Locate the cell with the specified text and output its [x, y] center coordinate. 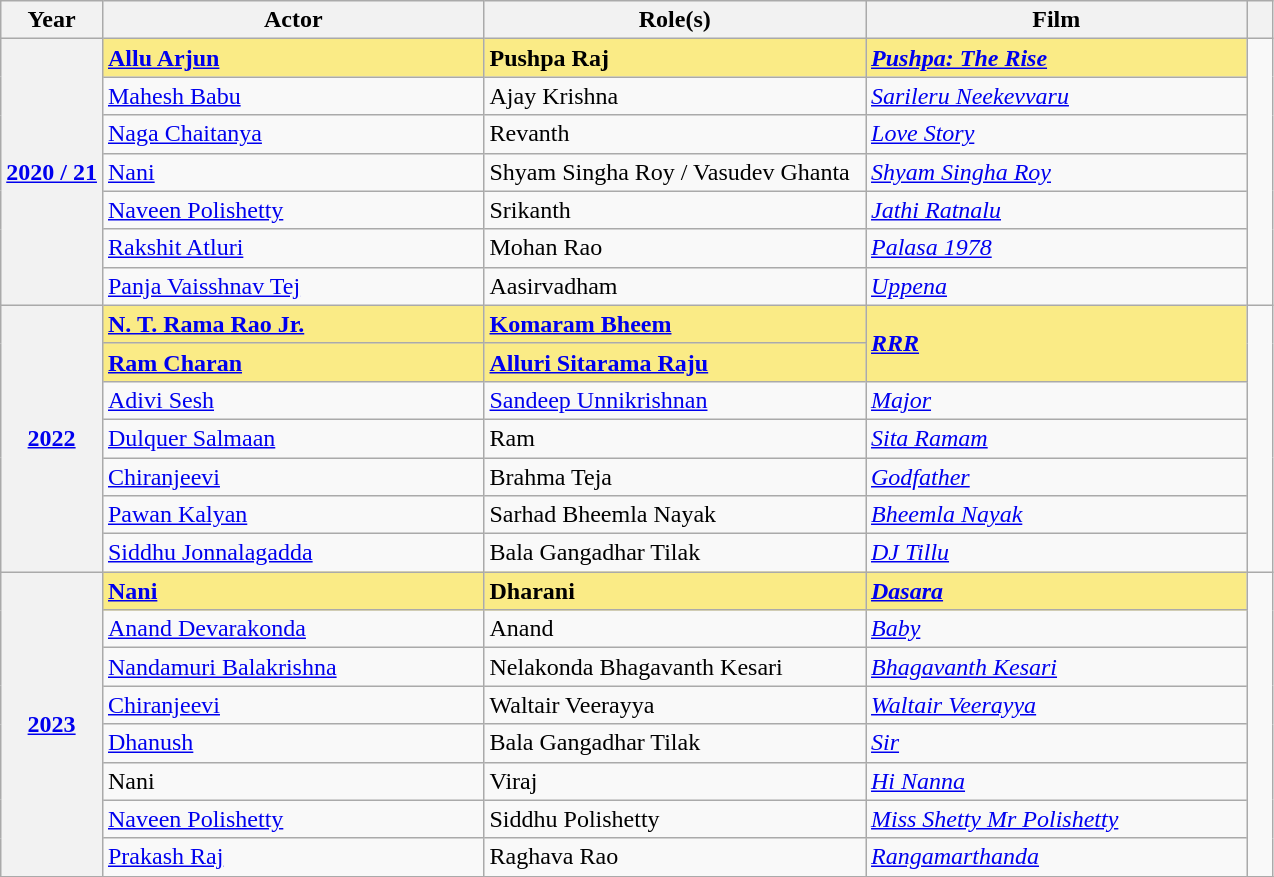
Nelakonda Bhagavanth Kesari [675, 667]
Sandeep Unnikrishnan [675, 400]
RRR [1057, 343]
Allu Arjun [293, 58]
Anand Devarakonda [293, 629]
Sita Ramam [1057, 438]
Uppena [1057, 286]
Komaram Bheem [675, 324]
Brahma Teja [675, 477]
Film [1057, 20]
Palasa 1978 [1057, 248]
Anand [675, 629]
Mohan Rao [675, 248]
Sir [1057, 743]
Shyam Singha Roy [1057, 172]
Prakash Raj [293, 857]
2023 [52, 724]
Ram Charan [293, 362]
Dulquer Salmaan [293, 438]
2022 [52, 438]
Bheemla Nayak [1057, 515]
Alluri Sitarama Raju [675, 362]
Rakshit Atluri [293, 248]
Aasirvadham [675, 286]
Dasara [1057, 591]
Panja Vaisshnav Tej [293, 286]
Role(s) [675, 20]
Hi Nanna [1057, 781]
Revanth [675, 134]
Actor [293, 20]
Pushpa: The Rise [1057, 58]
Sarileru Neekevvaru [1057, 96]
Bhagavanth Kesari [1057, 667]
Mahesh Babu [293, 96]
Major [1057, 400]
Pushpa Raj [675, 58]
Pawan Kalyan [293, 515]
Dhanush [293, 743]
Ajay Krishna [675, 96]
Year [52, 20]
Shyam Singha Roy / Vasudev Ghanta [675, 172]
Adivi Sesh [293, 400]
Love Story [1057, 134]
Jathi Ratnalu [1057, 210]
Baby [1057, 629]
Rangamarthanda [1057, 857]
Sarhad Bheemla Nayak [675, 515]
N. T. Rama Rao Jr. [293, 324]
2020 / 21 [52, 172]
Siddhu Jonnalagadda [293, 553]
Dharani [675, 591]
Miss Shetty Mr Polishetty [1057, 819]
Siddhu Polishetty [675, 819]
Viraj [675, 781]
Srikanth [675, 210]
Raghava Rao [675, 857]
DJ Tillu [1057, 553]
Nandamuri Balakrishna [293, 667]
Ram [675, 438]
Naga Chaitanya [293, 134]
Godfather [1057, 477]
